Search for the cell housing the specified text and yield its [x, y] center coordinate. 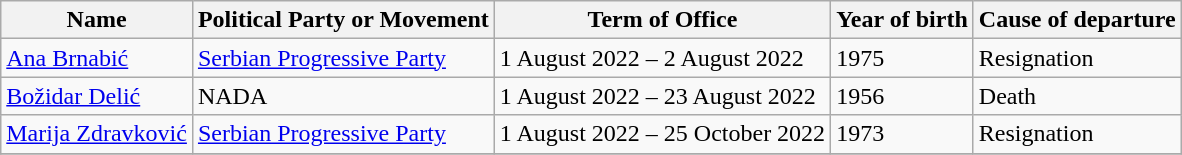
Marija Zdravković [97, 134]
1 August 2022 – 25 October 2022 [662, 134]
1975 [902, 58]
1956 [902, 96]
Year of birth [902, 20]
NADA [343, 96]
Political Party or Movement [343, 20]
1 August 2022 – 2 August 2022 [662, 58]
Death [1077, 96]
1973 [902, 134]
Ana Brnabić [97, 58]
Name [97, 20]
Term of Office [662, 20]
Cause of departure [1077, 20]
1 August 2022 – 23 August 2022 [662, 96]
Božidar Delić [97, 96]
